Determine the (x, y) coordinate at the center of the cell enclosing the given text.  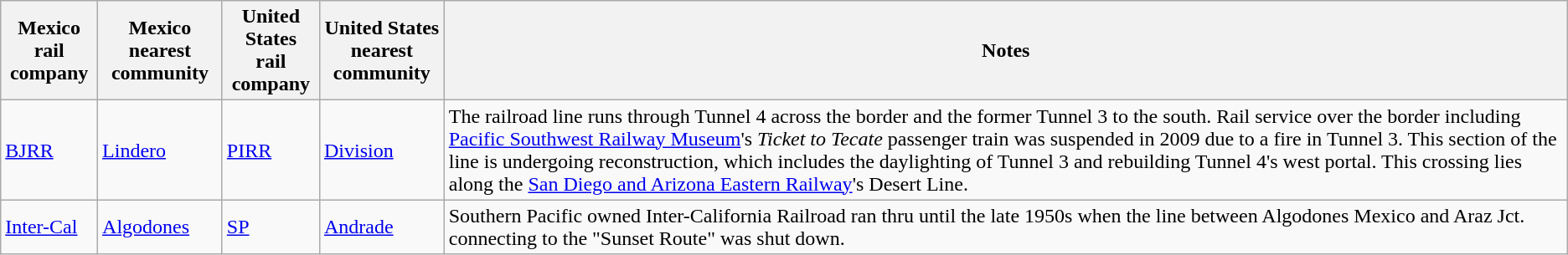
Division (382, 150)
Notes (1005, 50)
Mexicorail company (49, 50)
PIRR (271, 150)
SP (271, 227)
Andrade (382, 227)
Lindero (161, 150)
Algodones (161, 227)
Inter-Cal (49, 227)
Mexiconearest community (161, 50)
United Statesnearest community (382, 50)
United Statesrail company (271, 50)
BJRR (49, 150)
